Locate the cell with the specified text and output its [X, Y] center coordinate. 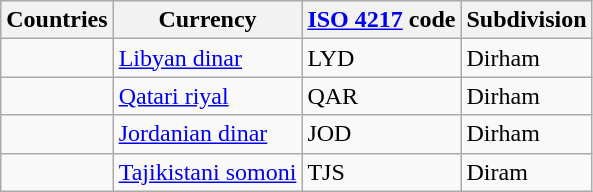
JOD [382, 134]
Subdivision [526, 20]
Tajikistani somoni [208, 172]
Currency [208, 20]
QAR [382, 96]
LYD [382, 58]
Qatari riyal [208, 96]
ISO 4217 code [382, 20]
TJS [382, 172]
Libyan dinar [208, 58]
Diram [526, 172]
Jordanian dinar [208, 134]
Countries [57, 20]
